Return [x, y] of the center of cell containing provided text 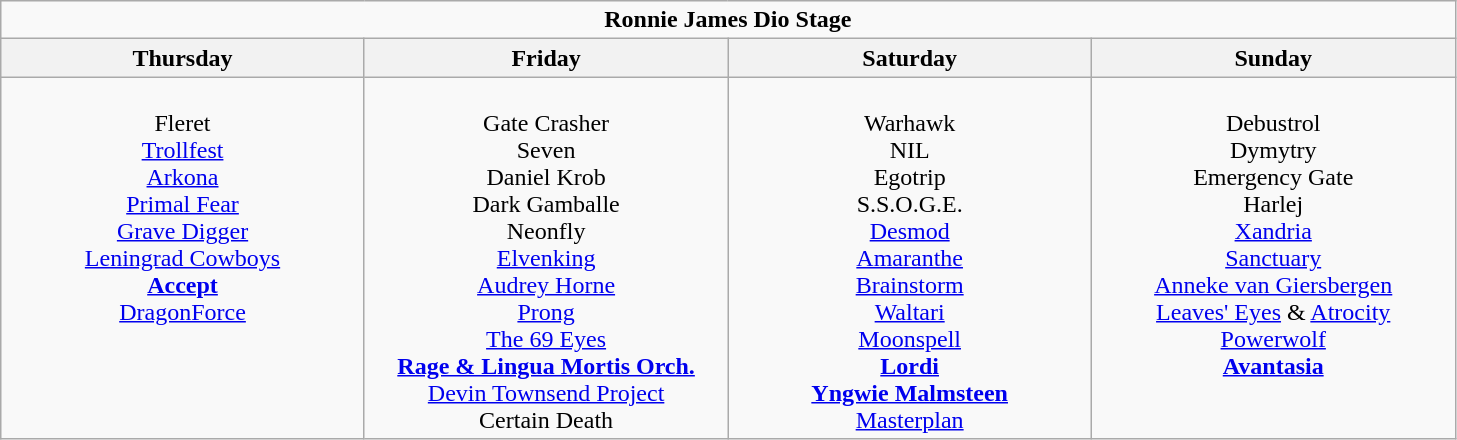
Ronnie James Dio Stage [728, 20]
Fleret Trollfest Arkona Primal Fear Grave Digger Leningrad Cowboys Accept DragonForce [183, 258]
Sunday [1273, 58]
Warhawk NIL Egotrip S.S.O.G.E. Desmod Amaranthe Brainstorm Waltari Moonspell Lordi Yngwie Malmsteen Masterplan [910, 258]
Thursday [183, 58]
Debustrol Dymytry Emergency Gate Harlej Xandria Sanctuary Anneke van Giersbergen Leaves' Eyes & Atrocity Powerwolf Avantasia [1273, 258]
Friday [546, 58]
Saturday [910, 58]
